Locate the cell with the specified text and output its (X, Y) center coordinate. 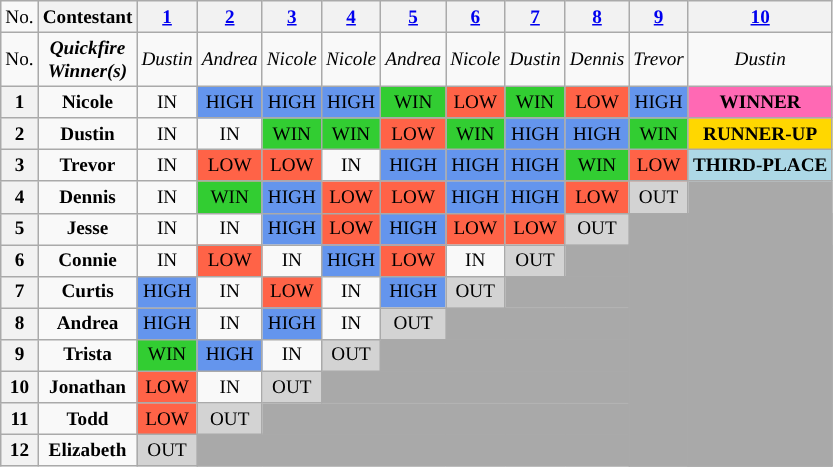
Jesse (88, 229)
WINNER (760, 102)
12 (20, 450)
Elizabeth (88, 450)
Contestant (88, 17)
RUNNER-UP (760, 134)
Todd (88, 419)
11 (20, 419)
QuickfireWinner(s) (88, 59)
THIRD-PLACE (760, 166)
Jonathan (88, 387)
Curtis (88, 292)
Connie (88, 261)
Trista (88, 355)
